From the cell containing the given text, extract its center point as [X, Y] coordinate. 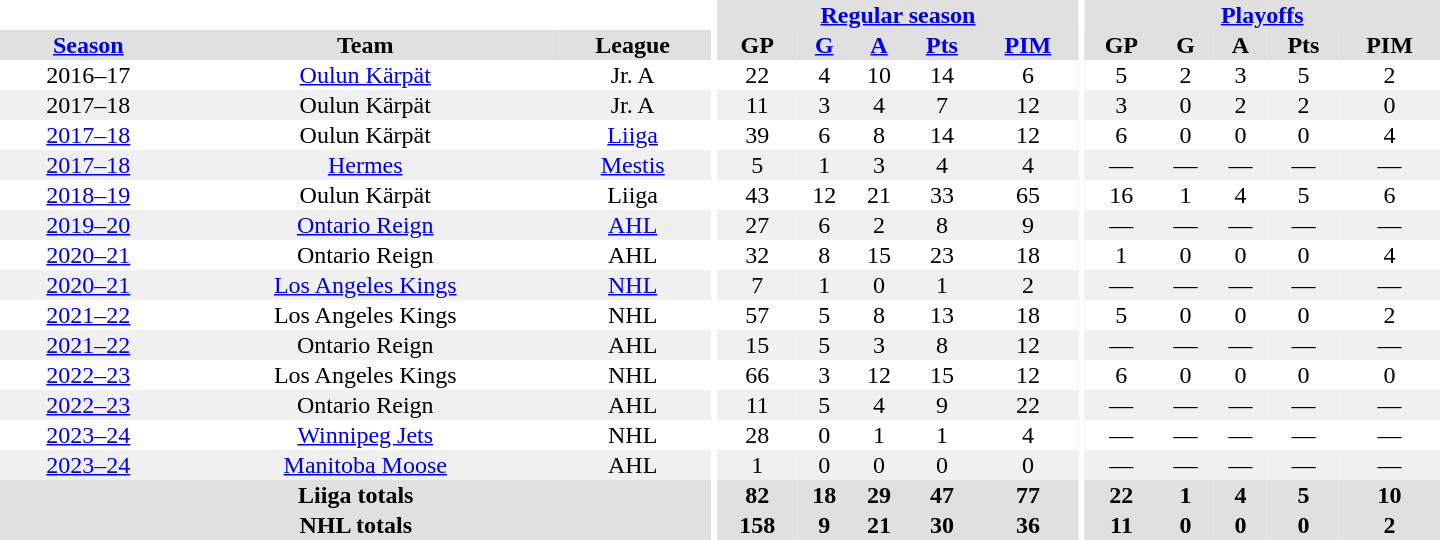
Winnipeg Jets [366, 435]
Manitoba Moose [366, 465]
66 [758, 375]
13 [942, 315]
82 [758, 495]
Mestis [633, 165]
77 [1028, 495]
23 [942, 255]
47 [942, 495]
29 [880, 495]
Hermes [366, 165]
Team [366, 45]
27 [758, 225]
2016–17 [88, 75]
Season [88, 45]
Playoffs [1262, 15]
Liiga totals [356, 495]
Regular season [898, 15]
28 [758, 435]
57 [758, 315]
2018–19 [88, 195]
65 [1028, 195]
30 [942, 525]
16 [1121, 195]
36 [1028, 525]
33 [942, 195]
39 [758, 135]
League [633, 45]
32 [758, 255]
2019–20 [88, 225]
43 [758, 195]
158 [758, 525]
NHL totals [356, 525]
